Return [X, Y] of the center of cell containing provided text 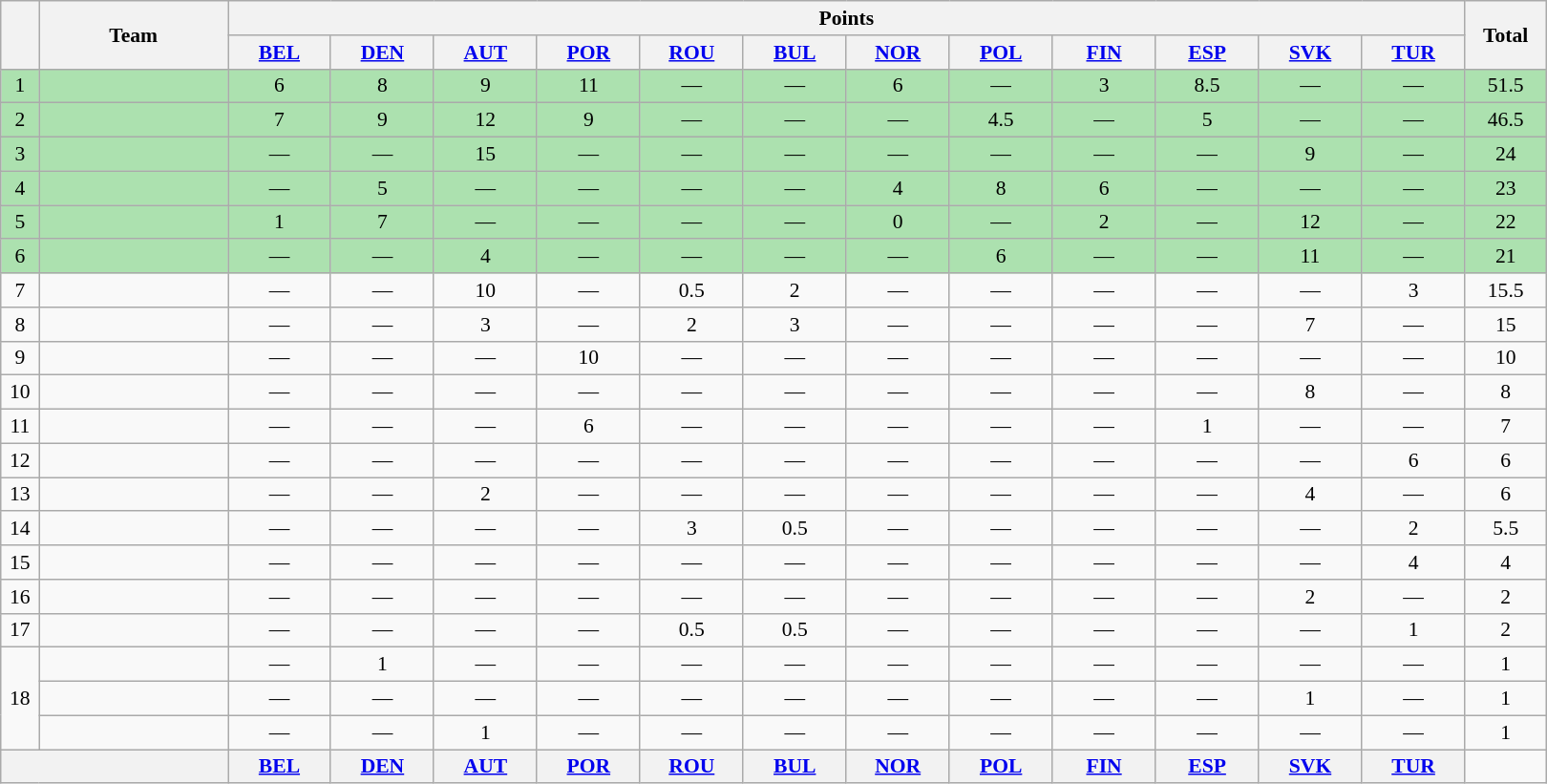
51.5 [1505, 86]
21 [1505, 257]
5.5 [1505, 529]
16 [20, 597]
Total [1505, 34]
14 [20, 529]
46.5 [1505, 120]
8.5 [1207, 86]
0 [898, 222]
Points [846, 18]
22 [1505, 222]
Team [134, 34]
4.5 [1001, 120]
23 [1505, 188]
13 [20, 495]
17 [20, 630]
15.5 [1505, 290]
24 [1505, 155]
18 [20, 699]
